Determine the [X, Y] coordinate at the center of the cell enclosing the given text.  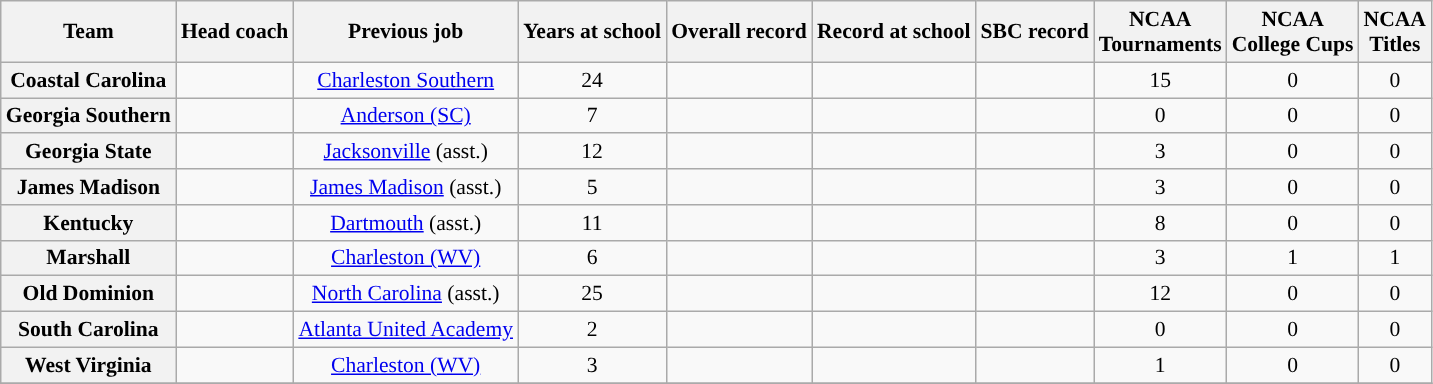
7 [592, 116]
James Madison (asst.) [406, 187]
Overall record [739, 32]
James Madison [88, 187]
Georgia Southern [88, 116]
Jacksonville (asst.) [406, 152]
NCAATournaments [1160, 32]
Anderson (SC) [406, 116]
2 [592, 330]
Head coach [234, 32]
Coastal Carolina [88, 80]
NCAACollege Cups [1293, 32]
South Carolina [88, 330]
25 [592, 294]
11 [592, 223]
24 [592, 80]
Kentucky [88, 223]
5 [592, 187]
Charleston Southern [406, 80]
15 [1160, 80]
NCAATitles [1395, 32]
Record at school [894, 32]
8 [1160, 223]
SBC record [1035, 32]
Dartmouth (asst.) [406, 223]
6 [592, 258]
Previous job [406, 32]
North Carolina (asst.) [406, 294]
West Virginia [88, 365]
Old Dominion [88, 294]
Atlanta United Academy [406, 330]
Marshall [88, 258]
Georgia State [88, 152]
Team [88, 32]
Years at school [592, 32]
